Scan for the cell matching the given text and deliver its (x, y) coordinate at center. 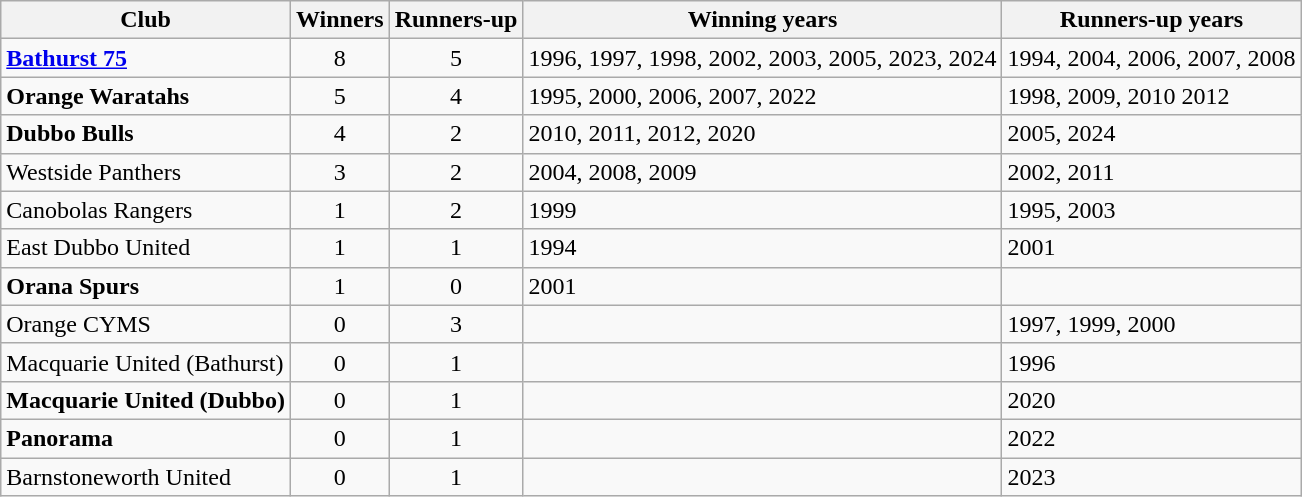
Runners-up (456, 20)
1997, 1999, 2000 (1152, 324)
2020 (1152, 400)
Orana Spurs (146, 286)
1995, 2000, 2006, 2007, 2022 (762, 96)
Canobolas Rangers (146, 210)
Winning years (762, 20)
1994 (762, 248)
Bathurst 75 (146, 58)
Macquarie United (Dubbo) (146, 400)
2002, 2011 (1152, 172)
2022 (1152, 438)
8 (340, 58)
Orange CYMS (146, 324)
2004, 2008, 2009 (762, 172)
1995, 2003 (1152, 210)
1999 (762, 210)
1994, 2004, 2006, 2007, 2008 (1152, 58)
1998, 2009, 2010 2012 (1152, 96)
Winners (340, 20)
Orange Waratahs (146, 96)
East Dubbo United (146, 248)
Westside Panthers (146, 172)
2005, 2024 (1152, 134)
2023 (1152, 477)
Panorama (146, 438)
1996 (1152, 362)
Club (146, 20)
Barnstoneworth United (146, 477)
Runners-up years (1152, 20)
1996, 1997, 1998, 2002, 2003, 2005, 2023, 2024 (762, 58)
Dubbo Bulls (146, 134)
2010, 2011, 2012, 2020 (762, 134)
Macquarie United (Bathurst) (146, 362)
